Pinpoint the cell where the given text exists, returning its (X, Y) midpoint coordinate. 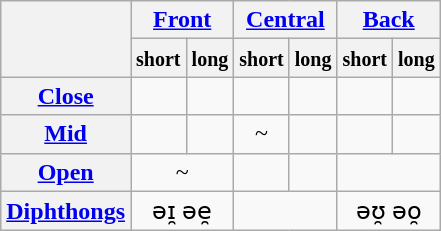
Close (66, 96)
əɪ̯ əe̯ (182, 211)
Mid (66, 134)
əʊ̯ əo̯ (388, 211)
Back (388, 20)
Front (182, 20)
Diphthongs (66, 211)
Open (66, 172)
Central (286, 20)
